Return (X, Y) of the center of cell containing provided text 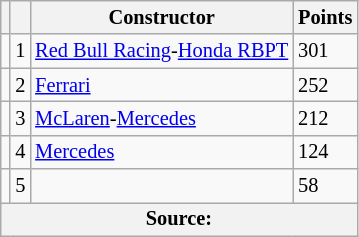
Points (325, 17)
3 (20, 118)
1 (20, 51)
2 (20, 85)
58 (325, 186)
124 (325, 152)
McLaren-Mercedes (162, 118)
Ferrari (162, 85)
301 (325, 51)
Constructor (162, 17)
5 (20, 186)
4 (20, 152)
Red Bull Racing-Honda RBPT (162, 51)
212 (325, 118)
Source: (179, 219)
252 (325, 85)
Mercedes (162, 152)
